Capture the cell that displays the provided text and extract its (X, Y) central coordinate. 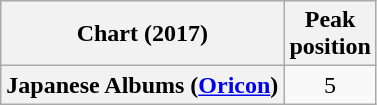
Japanese Albums (Oricon) (142, 85)
Peak position (330, 34)
5 (330, 85)
Chart (2017) (142, 34)
